Return (x, y) of the center of cell containing provided text 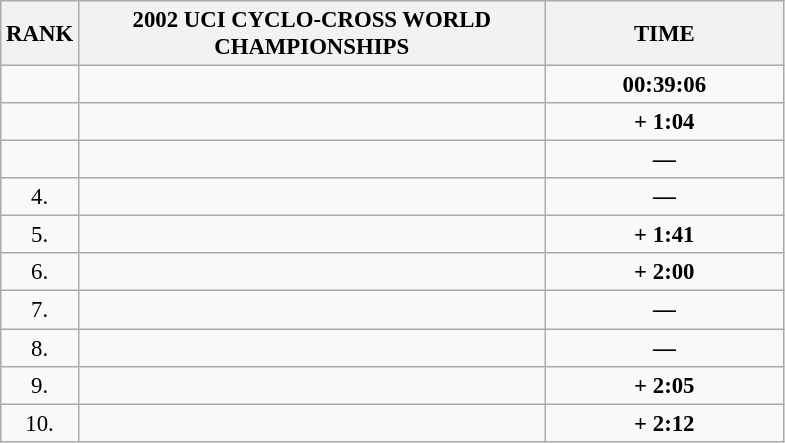
+ 2:05 (664, 385)
7. (40, 310)
+ 2:12 (664, 423)
00:39:06 (664, 85)
5. (40, 235)
TIME (664, 34)
9. (40, 385)
RANK (40, 34)
10. (40, 423)
6. (40, 273)
4. (40, 197)
+ 1:04 (664, 122)
8. (40, 348)
+ 1:41 (664, 235)
+ 2:00 (664, 273)
2002 UCI CYCLO-CROSS WORLD CHAMPIONSHIPS (312, 34)
